Locate the cell with the specified text and output its (X, Y) center coordinate. 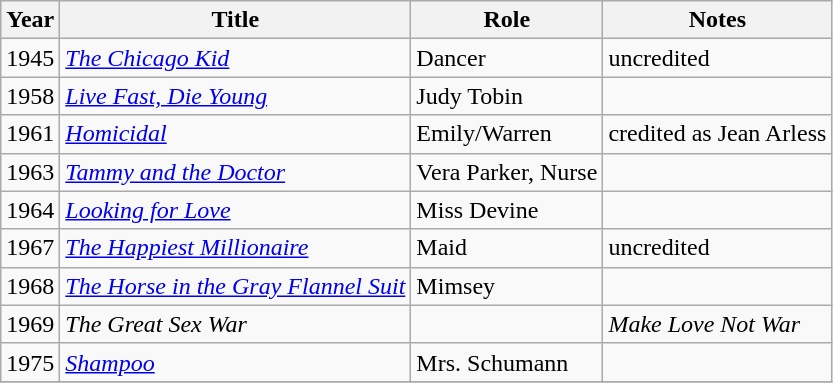
Mrs. Schumann (507, 362)
1975 (30, 362)
Emily/Warren (507, 134)
Year (30, 20)
Live Fast, Die Young (236, 96)
Mimsey (507, 286)
credited as Jean Arless (718, 134)
Homicidal (236, 134)
The Happiest Millionaire (236, 248)
Title (236, 20)
Vera Parker, Nurse (507, 172)
1958 (30, 96)
The Chicago Kid (236, 58)
The Horse in the Gray Flannel Suit (236, 286)
Looking for Love (236, 210)
Shampoo (236, 362)
Judy Tobin (507, 96)
Make Love Not War (718, 324)
Dancer (507, 58)
1945 (30, 58)
1961 (30, 134)
1968 (30, 286)
1967 (30, 248)
Role (507, 20)
Miss Devine (507, 210)
1963 (30, 172)
1969 (30, 324)
Tammy and the Doctor (236, 172)
1964 (30, 210)
Notes (718, 20)
The Great Sex War (236, 324)
Maid (507, 248)
